Detect which cell encompasses the target text, then output its (X, Y) center coordinate. 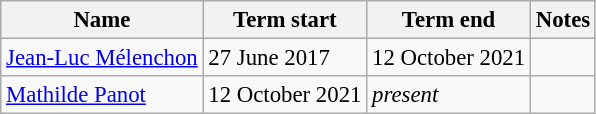
Term end (449, 20)
present (449, 95)
Jean-Luc Mélenchon (102, 58)
27 June 2017 (285, 58)
Notes (562, 20)
Term start (285, 20)
Name (102, 20)
Mathilde Panot (102, 95)
